Output the (X, Y) coordinate of the center of the cell containing the given text.  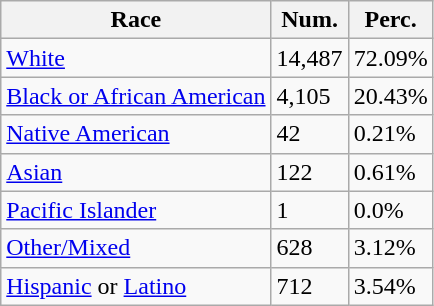
Black or African American (136, 96)
0.21% (390, 134)
White (136, 58)
Race (136, 20)
14,487 (310, 58)
0.61% (390, 172)
Other/Mixed (136, 248)
1 (310, 210)
712 (310, 286)
Hispanic or Latino (136, 286)
42 (310, 134)
Asian (136, 172)
72.09% (390, 58)
Native American (136, 134)
3.12% (390, 248)
Perc. (390, 20)
628 (310, 248)
Pacific Islander (136, 210)
0.0% (390, 210)
4,105 (310, 96)
20.43% (390, 96)
122 (310, 172)
3.54% (390, 286)
Num. (310, 20)
